Locate the cell with the specified text and output its [X, Y] center coordinate. 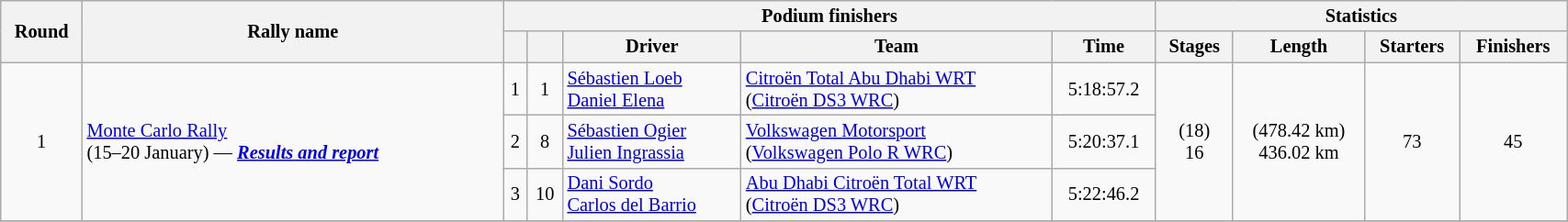
Stages [1194, 47]
10 [546, 194]
Podium finishers [829, 16]
Sébastien Ogier Julien Ingrassia [652, 141]
3 [515, 194]
Time [1104, 47]
2 [515, 141]
Statistics [1361, 16]
Length [1299, 47]
5:22:46.2 [1104, 194]
73 [1411, 141]
Sébastien Loeb Daniel Elena [652, 89]
Rally name [293, 31]
Starters [1411, 47]
8 [546, 141]
Round [42, 31]
Citroën Total Abu Dhabi WRT (Citroën DS3 WRC) [897, 89]
Finishers [1514, 47]
Monte Carlo Rally(15–20 January) — Results and report [293, 141]
Dani Sordo Carlos del Barrio [652, 194]
Driver [652, 47]
45 [1514, 141]
(18)16 [1194, 141]
5:20:37.1 [1104, 141]
Abu Dhabi Citroën Total WRT (Citroën DS3 WRC) [897, 194]
Volkswagen Motorsport (Volkswagen Polo R WRC) [897, 141]
(478.42 km)436.02 km [1299, 141]
Team [897, 47]
5:18:57.2 [1104, 89]
